Find where the given text appears and provide that cell's center as [x, y] coordinate. 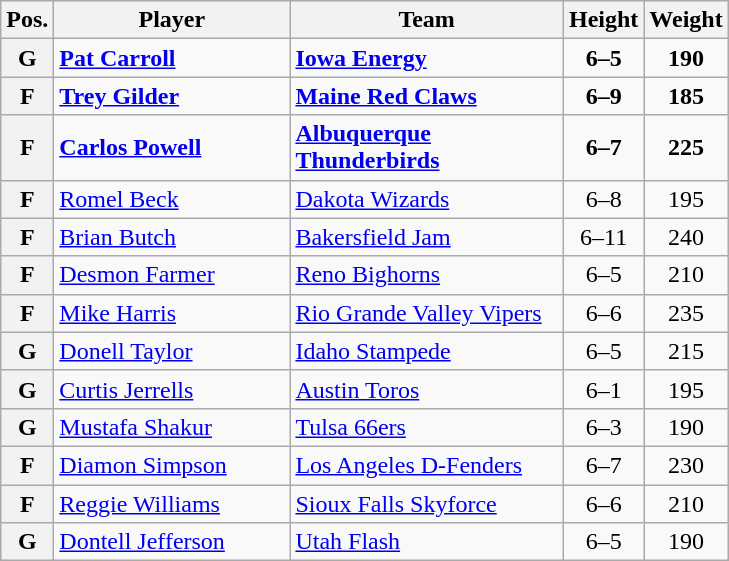
Mustafa Shakur [172, 427]
Los Angeles D-Fenders [427, 465]
Trey Gilder [172, 96]
225 [686, 148]
230 [686, 465]
Pat Carroll [172, 58]
Utah Flash [427, 542]
Idaho Stampede [427, 351]
Dakota Wizards [427, 199]
240 [686, 237]
235 [686, 313]
Player [172, 20]
Diamon Simpson [172, 465]
Maine Red Claws [427, 96]
Iowa Energy [427, 58]
Sioux Falls Skyforce [427, 503]
6–1 [603, 389]
Austin Toros [427, 389]
Mike Harris [172, 313]
Pos. [28, 20]
185 [686, 96]
Reggie Williams [172, 503]
Albuquerque Thunderbirds [427, 148]
Desmon Farmer [172, 275]
Romel Beck [172, 199]
Height [603, 20]
6–11 [603, 237]
6–8 [603, 199]
Donell Taylor [172, 351]
Team [427, 20]
Brian Butch [172, 237]
Tulsa 66ers [427, 427]
Curtis Jerrells [172, 389]
215 [686, 351]
6–3 [603, 427]
Reno Bighorns [427, 275]
6–9 [603, 96]
Rio Grande Valley Vipers [427, 313]
Weight [686, 20]
Bakersfield Jam [427, 237]
Dontell Jefferson [172, 542]
Carlos Powell [172, 148]
